From the cell containing the given text, extract its center point as (x, y) coordinate. 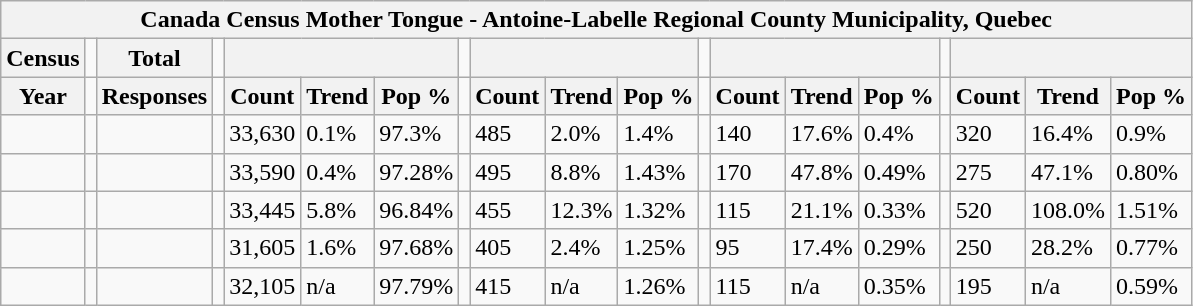
485 (508, 134)
0.9% (1150, 134)
0.1% (338, 134)
520 (988, 210)
Year (43, 96)
33,590 (262, 172)
1.43% (658, 172)
97.68% (416, 248)
275 (988, 172)
1.25% (658, 248)
415 (508, 286)
17.4% (822, 248)
97.3% (416, 134)
455 (508, 210)
195 (988, 286)
0.80% (1150, 172)
47.8% (822, 172)
0.77% (1150, 248)
21.1% (822, 210)
Responses (154, 96)
2.0% (582, 134)
1.4% (658, 134)
495 (508, 172)
Total (154, 58)
0.49% (898, 172)
28.2% (1068, 248)
1.32% (658, 210)
32,105 (262, 286)
Canada Census Mother Tongue - Antoine-Labelle Regional County Municipality, Quebec (596, 20)
5.8% (338, 210)
0.29% (898, 248)
0.35% (898, 286)
2.4% (582, 248)
0.33% (898, 210)
8.8% (582, 172)
95 (748, 248)
1.26% (658, 286)
0.59% (1150, 286)
Census (43, 58)
320 (988, 134)
97.79% (416, 286)
16.4% (1068, 134)
31,605 (262, 248)
1.51% (1150, 210)
170 (748, 172)
140 (748, 134)
47.1% (1068, 172)
33,445 (262, 210)
405 (508, 248)
12.3% (582, 210)
108.0% (1068, 210)
250 (988, 248)
97.28% (416, 172)
1.6% (338, 248)
96.84% (416, 210)
17.6% (822, 134)
33,630 (262, 134)
